Extract the [X, Y] coordinate from the center of the cell holding the provided text.  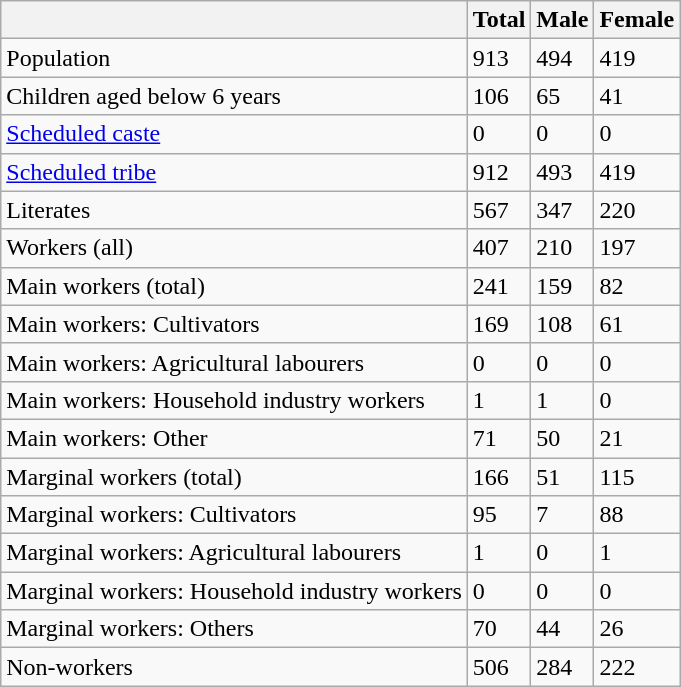
51 [562, 477]
210 [562, 248]
Male [562, 20]
567 [499, 210]
Female [637, 20]
912 [499, 172]
Children aged below 6 years [234, 96]
407 [499, 248]
Marginal workers: Household industry workers [234, 591]
61 [637, 324]
220 [637, 210]
44 [562, 629]
Marginal workers: Cultivators [234, 515]
347 [562, 210]
50 [562, 438]
Main workers: Cultivators [234, 324]
Literates [234, 210]
106 [499, 96]
Scheduled caste [234, 134]
Population [234, 58]
913 [499, 58]
493 [562, 172]
70 [499, 629]
Non-workers [234, 667]
159 [562, 286]
41 [637, 96]
Marginal workers (total) [234, 477]
494 [562, 58]
Marginal workers: Others [234, 629]
Main workers: Other [234, 438]
Main workers (total) [234, 286]
506 [499, 667]
Marginal workers: Agricultural labourers [234, 553]
88 [637, 515]
Scheduled tribe [234, 172]
65 [562, 96]
222 [637, 667]
71 [499, 438]
21 [637, 438]
26 [637, 629]
Main workers: Household industry workers [234, 400]
284 [562, 667]
95 [499, 515]
82 [637, 286]
Total [499, 20]
241 [499, 286]
108 [562, 324]
7 [562, 515]
Main workers: Agricultural labourers [234, 362]
115 [637, 477]
166 [499, 477]
197 [637, 248]
Workers (all) [234, 248]
169 [499, 324]
